For the text-containing cell, return its midpoint in [X, Y] coordinate format. 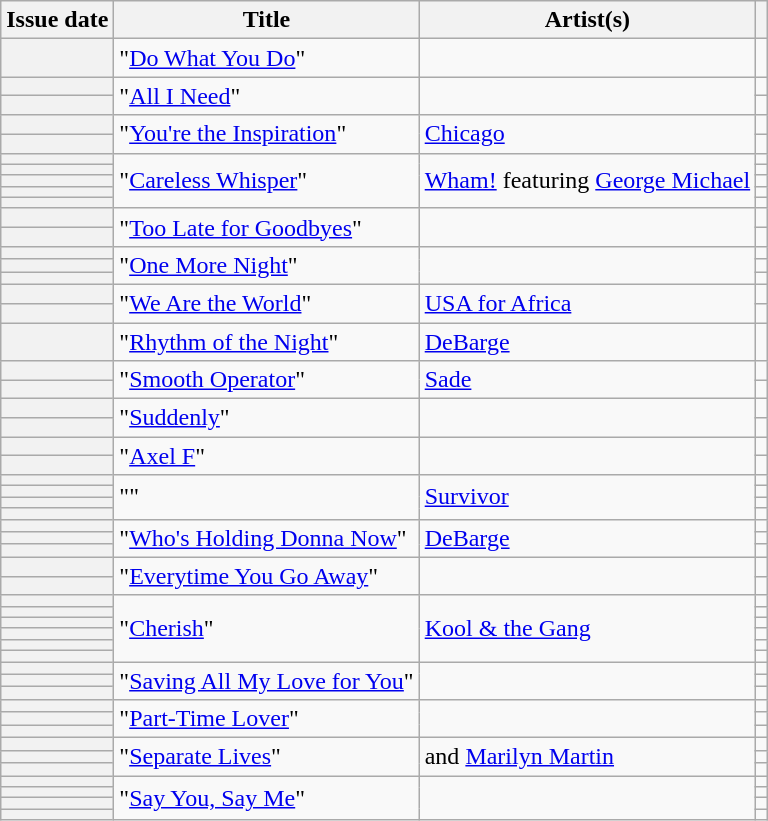
Chicago [587, 134]
"Suddenly" [266, 418]
"We Are the World" [266, 303]
Issue date [58, 20]
"Axel F" [266, 456]
"Rhythm of the Night" [266, 341]
"Saving All My Love for You" [266, 681]
"Who's Holding Donna Now" [266, 538]
Title [266, 20]
"" [266, 497]
Artist(s) [587, 20]
Wham! featuring George Michael [587, 180]
"Too Late for Goodbyes" [266, 227]
"Everytime You Go Away" [266, 576]
Survivor [587, 497]
"Cherish" [266, 628]
"You're the Inspiration" [266, 134]
"Separate Lives" [266, 757]
"All I Need" [266, 96]
"Say You, Say Me" [266, 798]
"One More Night" [266, 265]
"Careless Whisper" [266, 180]
"Do What You Do" [266, 58]
Sade [587, 380]
"Part-Time Lover" [266, 719]
"Smooth Operator" [266, 380]
and Marilyn Martin [587, 757]
Kool & the Gang [587, 628]
USA for Africa [587, 303]
